Determine the [x, y] coordinate at the center of the cell enclosing the given text.  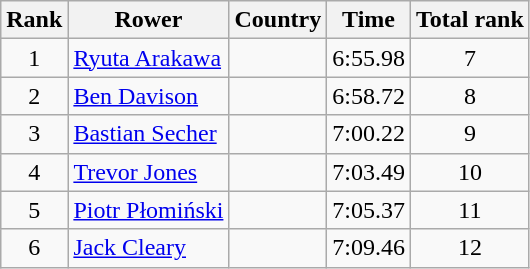
11 [470, 210]
6:58.72 [369, 96]
Country [278, 20]
7:03.49 [369, 172]
1 [34, 58]
Rower [148, 20]
7:05.37 [369, 210]
5 [34, 210]
6 [34, 248]
4 [34, 172]
Ben Davison [148, 96]
7 [470, 58]
Bastian Secher [148, 134]
7:00.22 [369, 134]
8 [470, 96]
Piotr Płomiński [148, 210]
Time [369, 20]
Ryuta Arakawa [148, 58]
3 [34, 134]
6:55.98 [369, 58]
Total rank [470, 20]
7:09.46 [369, 248]
Trevor Jones [148, 172]
10 [470, 172]
Rank [34, 20]
12 [470, 248]
Jack Cleary [148, 248]
9 [470, 134]
2 [34, 96]
